Identify which cell holds the provided text, then report its [x, y] central coordinate. 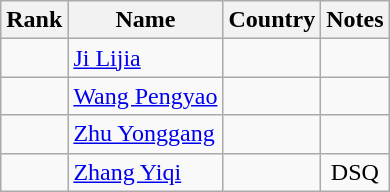
Ji Lijia [146, 58]
Zhu Yonggang [146, 134]
Wang Pengyao [146, 96]
Name [146, 20]
Zhang Yiqi [146, 172]
Notes [355, 20]
Country [272, 20]
DSQ [355, 172]
Rank [34, 20]
